Extract the [X, Y] coordinate from the center of the cell holding the provided text.  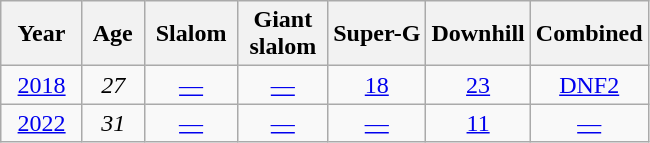
Super-G [377, 34]
27 [113, 85]
2018 [42, 85]
31 [113, 123]
Age [113, 34]
Downhill [478, 34]
Combined [589, 34]
Giant slalom [283, 34]
2022 [42, 123]
Slalom [191, 34]
DNF2 [589, 85]
Year [42, 34]
11 [478, 123]
23 [478, 85]
18 [377, 85]
